Output the [X, Y] coordinate of the center of the cell containing the given text.  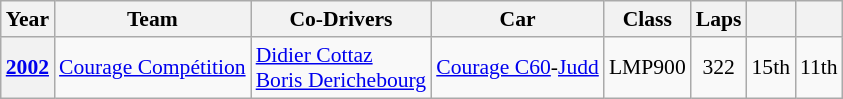
Co-Drivers [342, 19]
Courage Compétition [152, 68]
Class [648, 19]
2002 [28, 68]
LMP900 [648, 68]
Laps [719, 19]
Courage C60-Judd [518, 68]
Year [28, 19]
Team [152, 19]
11th [819, 68]
15th [770, 68]
Didier Cottaz Boris Derichebourg [342, 68]
Car [518, 19]
322 [719, 68]
